Return the (X, Y) coordinate for the center point of the cell that contains the specified text.  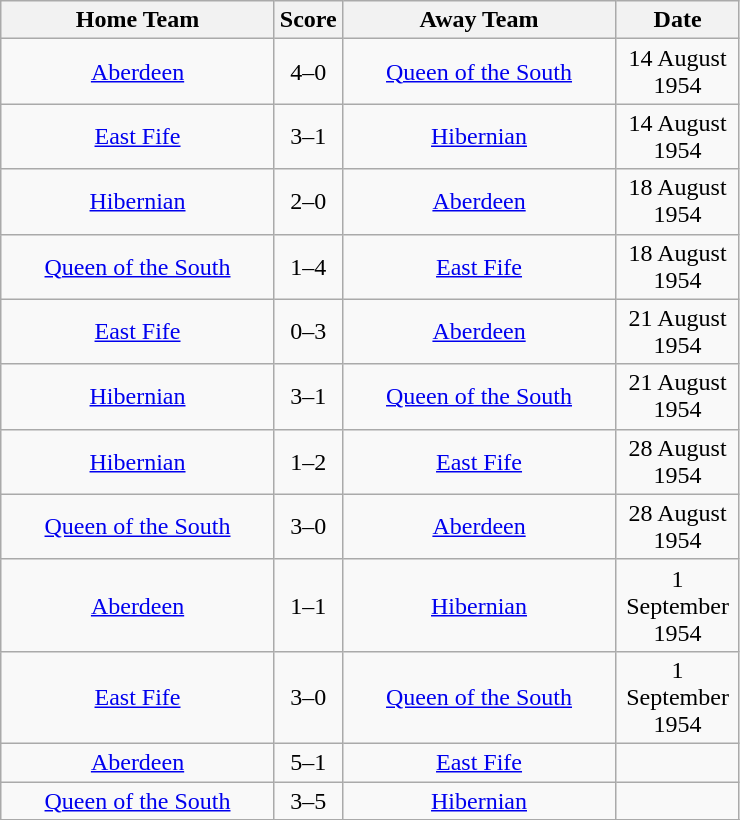
3–5 (308, 801)
Home Team (138, 20)
Score (308, 20)
1–4 (308, 266)
0–3 (308, 332)
5–1 (308, 762)
2–0 (308, 202)
1–2 (308, 462)
1–1 (308, 605)
Date (678, 20)
Away Team (479, 20)
4–0 (308, 72)
